Return [x, y] of the center of cell containing provided text 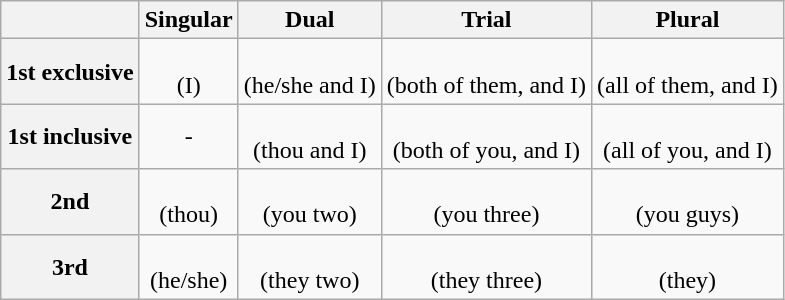
(I) [188, 72]
2nd [70, 202]
(you guys) [688, 202]
(they) [688, 266]
(they two) [310, 266]
(both of them, and I) [486, 72]
1st exclusive [70, 72]
(both of you, and I) [486, 136]
- [188, 136]
(you three) [486, 202]
(you two) [310, 202]
(thou and I) [310, 136]
(they three) [486, 266]
Singular [188, 20]
(all of them, and I) [688, 72]
3rd [70, 266]
1st inclusive [70, 136]
(he/she) [188, 266]
Trial [486, 20]
(all of you, and I) [688, 136]
(he/she and I) [310, 72]
(thou) [188, 202]
Dual [310, 20]
Plural [688, 20]
